Identify which cell holds the provided text, then report its [x, y] central coordinate. 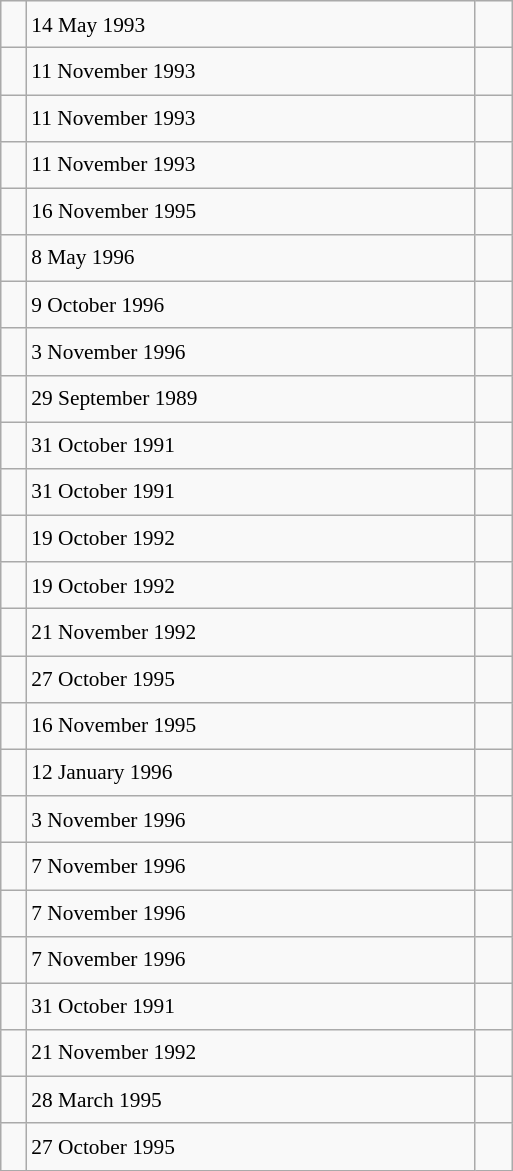
8 May 1996 [250, 258]
12 January 1996 [250, 772]
9 October 1996 [250, 306]
28 March 1995 [250, 1100]
14 May 1993 [250, 24]
29 September 1989 [250, 398]
